Extract the (x, y) coordinate from the center of the cell holding the provided text.  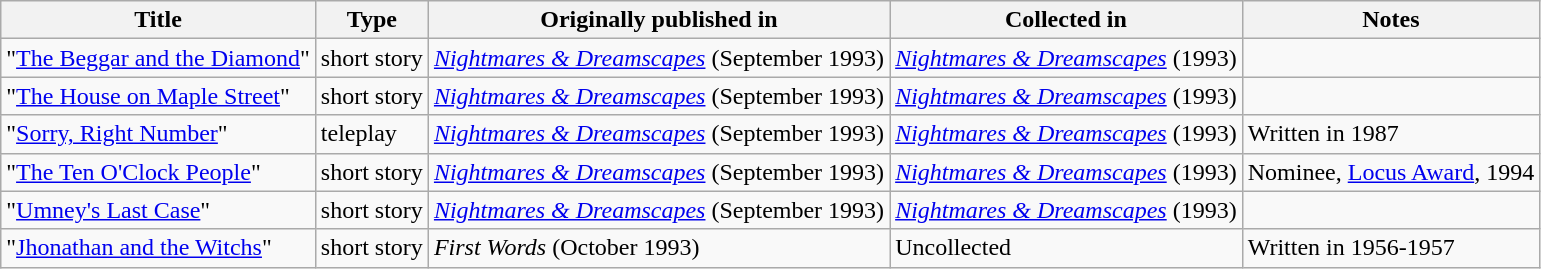
teleplay (372, 134)
Written in 1956-1957 (1390, 248)
Type (372, 20)
"The House on Maple Street" (158, 96)
Title (158, 20)
Uncollected (1066, 248)
"Jhonathan and the Witchs" (158, 248)
Notes (1390, 20)
First Words (October 1993) (658, 248)
Nominee, Locus Award, 1994 (1390, 172)
"The Beggar and the Diamond" (158, 58)
Collected in (1066, 20)
"The Ten O'Clock People" (158, 172)
"Sorry, Right Number" (158, 134)
Originally published in (658, 20)
Written in 1987 (1390, 134)
"Umney's Last Case" (158, 210)
